For the text-containing cell, return its midpoint in [X, Y] coordinate format. 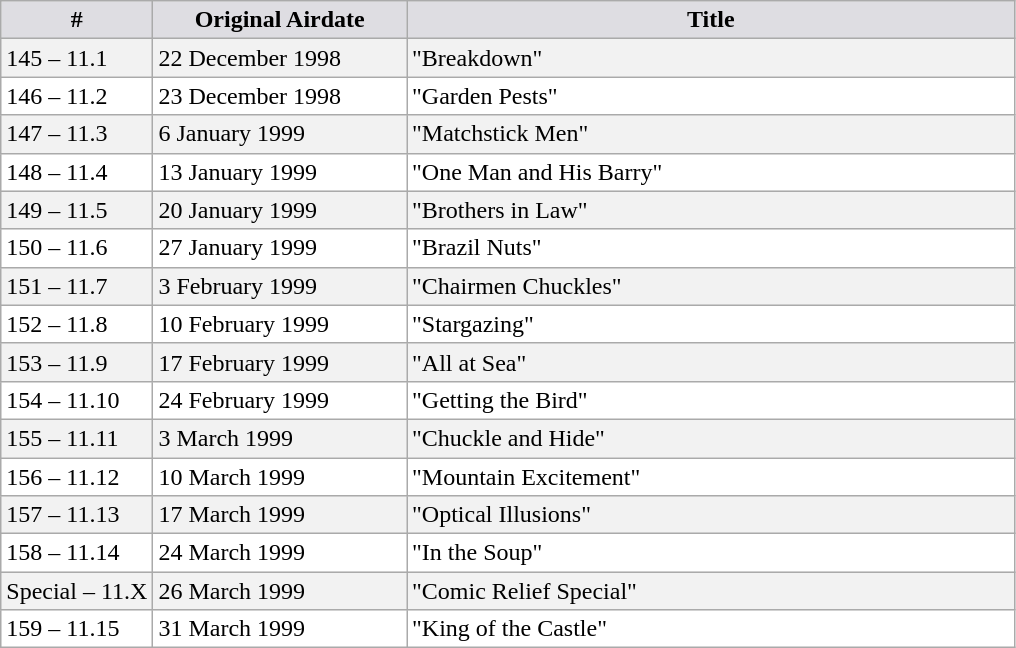
"In the Soup" [710, 553]
3 February 1999 [280, 286]
"Getting the Bird" [710, 400]
"Stargazing" [710, 324]
27 January 1999 [280, 248]
149 – 11.5 [77, 210]
152 – 11.8 [77, 324]
# [77, 20]
"Brazil Nuts" [710, 248]
148 – 11.4 [77, 172]
"All at Sea" [710, 362]
10 February 1999 [280, 324]
"Chuckle and Hide" [710, 438]
17 February 1999 [280, 362]
"Chairmen Chuckles" [710, 286]
"Mountain Excitement" [710, 477]
24 February 1999 [280, 400]
157 – 11.13 [77, 515]
153 – 11.9 [77, 362]
"Garden Pests" [710, 96]
26 March 1999 [280, 591]
"Brothers in Law" [710, 210]
"Comic Relief Special" [710, 591]
147 – 11.3 [77, 134]
"King of the Castle" [710, 629]
31 March 1999 [280, 629]
Title [710, 20]
23 December 1998 [280, 96]
Original Airdate [280, 20]
150 – 11.6 [77, 248]
3 March 1999 [280, 438]
156 – 11.12 [77, 477]
"Matchstick Men" [710, 134]
151 – 11.7 [77, 286]
13 January 1999 [280, 172]
155 – 11.11 [77, 438]
154 – 11.10 [77, 400]
145 – 11.1 [77, 58]
"Optical Illusions" [710, 515]
Special – 11.X [77, 591]
158 – 11.14 [77, 553]
146 – 11.2 [77, 96]
10 March 1999 [280, 477]
159 – 11.15 [77, 629]
22 December 1998 [280, 58]
20 January 1999 [280, 210]
"Breakdown" [710, 58]
"One Man and His Barry" [710, 172]
6 January 1999 [280, 134]
17 March 1999 [280, 515]
24 March 1999 [280, 553]
